Find where the given text appears and provide that cell's center as (x, y) coordinate. 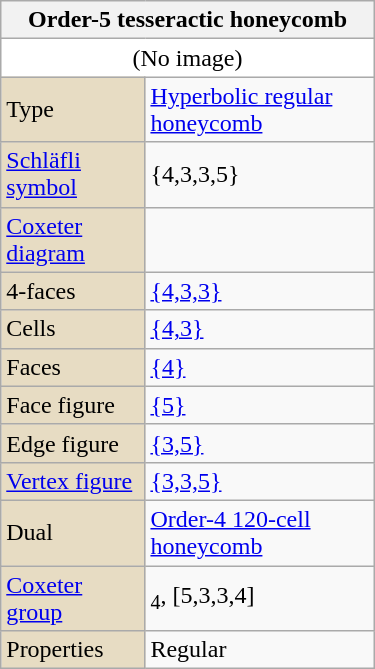
Faces (73, 367)
Edge figure (73, 443)
4-faces (73, 291)
(No image) (188, 58)
{5} (260, 405)
{3,5} (260, 443)
Coxeter diagram (73, 240)
Cells (73, 329)
{3,3,5} (260, 481)
{4,3,3} (260, 291)
Face figure (73, 405)
{4,3} (260, 329)
Type (73, 110)
{4} (260, 367)
Properties (73, 650)
Regular (260, 650)
Dual (73, 532)
{4,3,3,5} (260, 174)
4, [5,3,3,4] (260, 598)
Hyperbolic regular honeycomb (260, 110)
Schläfli symbol (73, 174)
Order-5 tesseractic honeycomb (188, 20)
Order-4 120-cell honeycomb (260, 532)
Vertex figure (73, 481)
Coxeter group (73, 598)
